Capture the cell that displays the provided text and extract its [x, y] central coordinate. 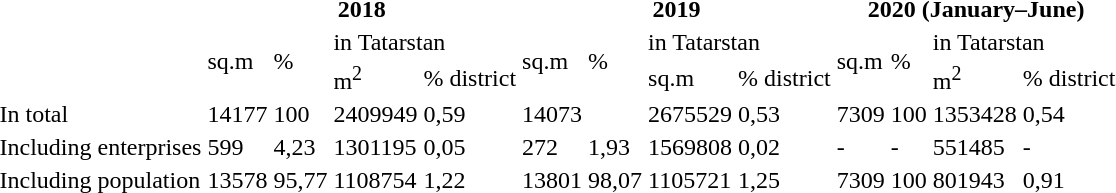
2675529 [690, 114]
272 [552, 147]
551485 [974, 147]
1569808 [690, 147]
0,53 [785, 114]
0,02 [785, 147]
0,05 [470, 147]
7309 [860, 114]
2409949 [376, 114]
4,23 [300, 147]
599 [238, 147]
14073 [552, 114]
1301195 [376, 147]
14177 [238, 114]
1353428 [974, 114]
1,93 [616, 147]
0,59 [470, 114]
